Find where the given text appears and provide that cell's center as (X, Y) coordinate. 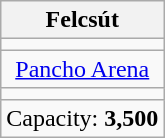
Felcsút (82, 20)
Pancho Arena (82, 69)
Capacity: 3,500 (82, 118)
